Locate the cell with the specified text and output its (X, Y) center coordinate. 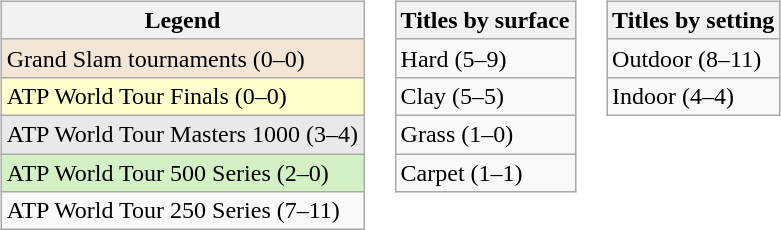
ATP World Tour Masters 1000 (3–4) (182, 134)
Titles by surface (485, 20)
Titles by setting (694, 20)
Grass (1–0) (485, 134)
ATP World Tour 250 Series (7–11) (182, 211)
Clay (5–5) (485, 96)
Outdoor (8–11) (694, 58)
Hard (5–9) (485, 58)
Carpet (1–1) (485, 173)
Indoor (4–4) (694, 96)
ATP World Tour 500 Series (2–0) (182, 173)
Legend (182, 20)
Grand Slam tournaments (0–0) (182, 58)
ATP World Tour Finals (0–0) (182, 96)
